Output the [X, Y] coordinate of the center of the cell containing the given text.  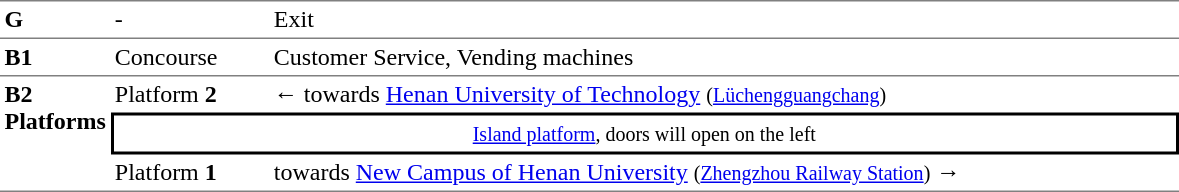
Platform 2 [190, 94]
- [190, 19]
← towards Henan University of Technology (Lüchengguangchang) [724, 94]
towards New Campus of Henan University (Zhengzhou Railway Station) → [724, 173]
Concourse [190, 58]
B2Platforms [55, 134]
Exit [724, 19]
G [55, 19]
Customer Service, Vending machines [724, 58]
Platform 1 [190, 173]
B1 [55, 58]
Island platform, doors will open on the left [644, 133]
